Return [X, Y] of the center of cell containing provided text 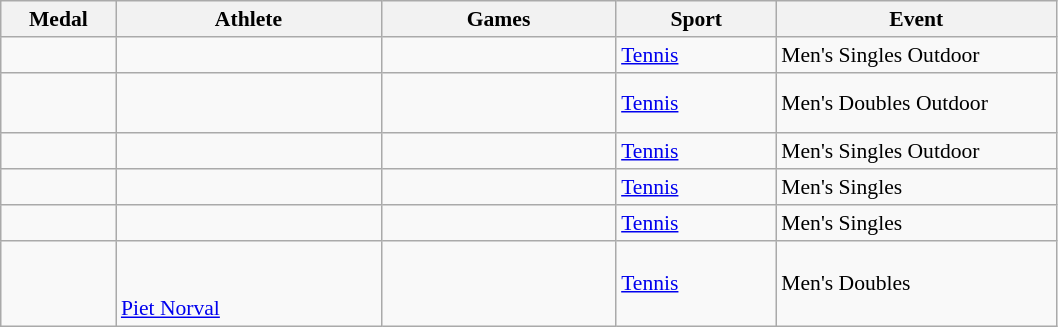
Sport [696, 19]
Athlete [248, 19]
Men's Doubles [916, 284]
Event [916, 19]
Men's Doubles Outdoor [916, 102]
Piet Norval [248, 284]
Games [498, 19]
Medal [58, 19]
